Return the (x, y) coordinate for the center point of the cell that contains the specified text.  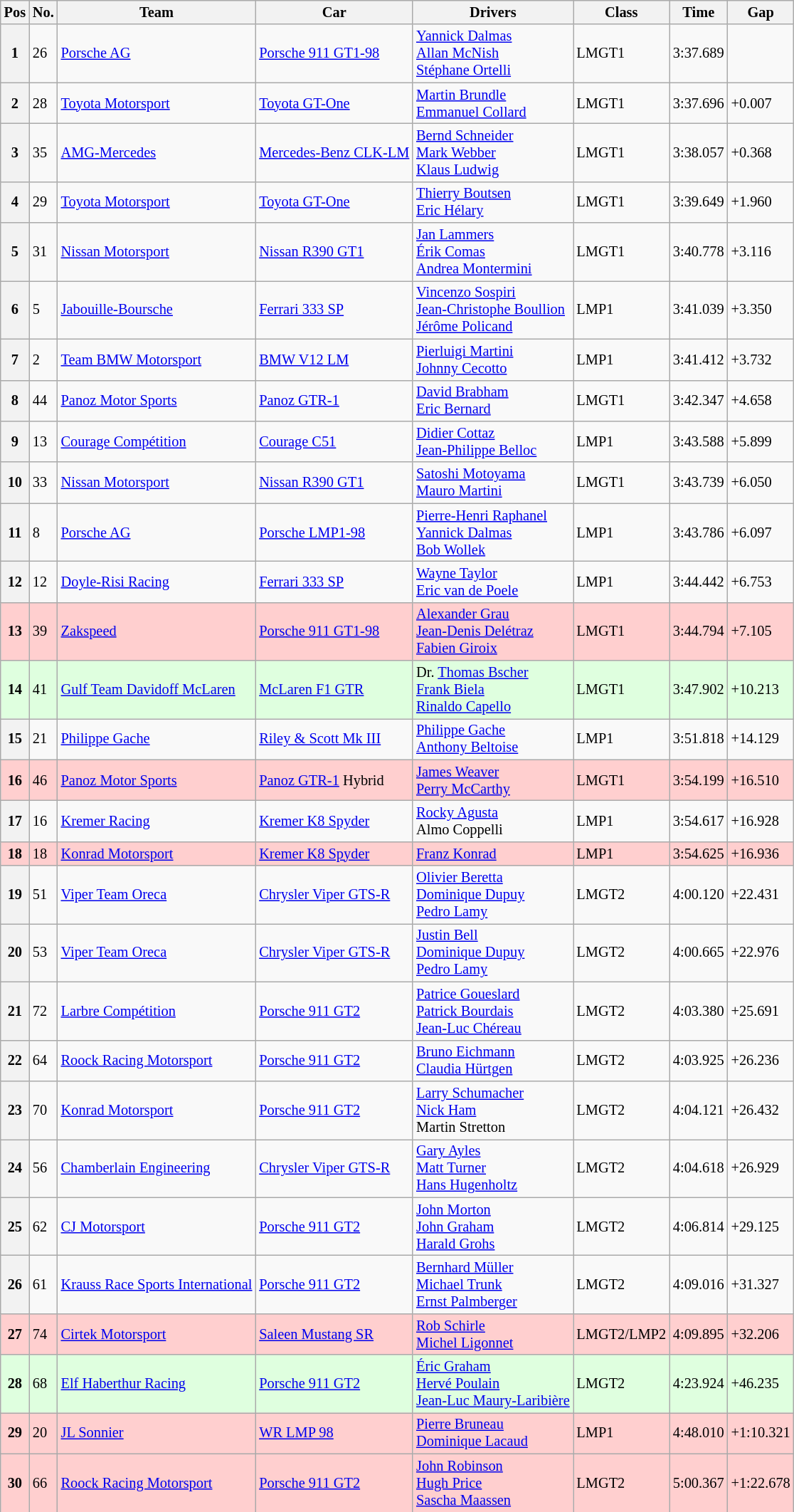
3:44.794 (699, 631)
Vincenzo Sospiri Jean-Christophe Boullion Jérôme Policand (492, 310)
4:09.016 (699, 1284)
14 (15, 690)
James Weaver Perry McCarthy (492, 780)
+25.691 (761, 1011)
Chamberlain Engineering (157, 1168)
Panoz GTR-1 Hybrid (334, 780)
Zakspeed (157, 631)
+6.753 (761, 582)
3:51.818 (699, 739)
Krauss Race Sports International (157, 1284)
+10.213 (761, 690)
Philippe Gache (157, 739)
Elf Haberthur Racing (157, 1384)
Bernhard Müller Michael Trunk Ernst Palmberger (492, 1284)
+46.235 (761, 1384)
+26.432 (761, 1110)
No. (43, 12)
+16.936 (761, 854)
Franz Konrad (492, 854)
John Robinson Hugh Price Sascha Maassen (492, 1483)
Drivers (492, 12)
+0.007 (761, 103)
+29.125 (761, 1227)
Courage Compétition (157, 441)
Gulf Team Davidoff McLaren (157, 690)
+5.899 (761, 441)
Olivier Beretta Dominique Dupuy Pedro Lamy (492, 895)
33 (43, 483)
3:41.039 (699, 310)
JL Sonnier (157, 1433)
4:09.895 (699, 1334)
Mercedes-Benz CLK-LM (334, 152)
74 (43, 1334)
AMG-Mercedes (157, 152)
25 (15, 1227)
4:03.925 (699, 1061)
+31.327 (761, 1284)
4:48.010 (699, 1433)
+7.105 (761, 631)
5:00.367 (699, 1483)
+16.928 (761, 821)
17 (15, 821)
3 (15, 152)
David Brabham Eric Bernard (492, 401)
9 (15, 441)
35 (43, 152)
15 (15, 739)
Larbre Compétition (157, 1011)
+26.929 (761, 1168)
Gap (761, 12)
24 (15, 1168)
51 (43, 895)
56 (43, 1168)
22 (15, 1061)
+3.732 (761, 359)
Panoz GTR-1 (334, 401)
27 (15, 1334)
3:47.902 (699, 690)
LMGT2/LMP2 (622, 1334)
Courage C51 (334, 441)
Wayne Taylor Eric van de Poele (492, 582)
4:00.665 (699, 952)
68 (43, 1384)
3:38.057 (699, 152)
+3.116 (761, 252)
4:04.121 (699, 1110)
3:37.689 (699, 53)
Car (334, 12)
+1.960 (761, 202)
Alexander Grau Jean-Denis Delétraz Fabien Giroix (492, 631)
62 (43, 1227)
Thierry Boutsen Eric Hélary (492, 202)
3:37.696 (699, 103)
Bruno Eichmann Claudia Hürtgen (492, 1061)
4:00.120 (699, 895)
+1:22.678 (761, 1483)
John Morton John Graham Harald Grohs (492, 1227)
3:43.739 (699, 483)
+32.206 (761, 1334)
72 (43, 1011)
3:39.649 (699, 202)
Martin Brundle Emmanuel Collard (492, 103)
Jabouille-Boursche (157, 310)
Cirtek Motorsport (157, 1334)
4:06.814 (699, 1227)
23 (15, 1110)
McLaren F1 GTR (334, 690)
+22.431 (761, 895)
1 (15, 53)
Kremer Racing (157, 821)
+0.368 (761, 152)
39 (43, 631)
46 (43, 780)
Rob Schirle Michel Ligonnet (492, 1334)
3:54.199 (699, 780)
3:44.442 (699, 582)
Team BMW Motorsport (157, 359)
+14.129 (761, 739)
3:43.786 (699, 532)
Bernd Schneider Mark Webber Klaus Ludwig (492, 152)
+4.658 (761, 401)
11 (15, 532)
Patrice Goueslard Patrick Bourdais Jean-Luc Chéreau (492, 1011)
Gary Ayles Matt Turner Hans Hugenholtz (492, 1168)
53 (43, 952)
Philippe Gache Anthony Beltoise (492, 739)
3:40.778 (699, 252)
+6.050 (761, 483)
10 (15, 483)
CJ Motorsport (157, 1227)
Time (699, 12)
44 (43, 401)
+3.350 (761, 310)
Class (622, 12)
Pierre-Henri Raphanel Yannick Dalmas Bob Wollek (492, 532)
WR LMP 98 (334, 1433)
19 (15, 895)
4:04.618 (699, 1168)
Pierluigi Martini Johnny Cecotto (492, 359)
Yannick Dalmas Allan McNish Stéphane Ortelli (492, 53)
Rocky Agusta Almo Coppelli (492, 821)
4:23.924 (699, 1384)
30 (15, 1483)
Éric Graham Hervé Poulain Jean-Luc Maury-Laribière (492, 1384)
+16.510 (761, 780)
31 (43, 252)
4:03.380 (699, 1011)
Saleen Mustang SR (334, 1334)
Jan Lammers Érik Comas Andrea Montermini (492, 252)
3:43.588 (699, 441)
6 (15, 310)
+22.976 (761, 952)
3:54.617 (699, 821)
70 (43, 1110)
64 (43, 1061)
61 (43, 1284)
3:42.347 (699, 401)
+26.236 (761, 1061)
Porsche LMP1-98 (334, 532)
3:41.412 (699, 359)
BMW V12 LM (334, 359)
4 (15, 202)
+6.097 (761, 532)
Dr. Thomas Bscher Frank Biela Rinaldo Capello (492, 690)
Didier Cottaz Jean-Philippe Belloc (492, 441)
Justin Bell Dominique Dupuy Pedro Lamy (492, 952)
7 (15, 359)
66 (43, 1483)
41 (43, 690)
Pos (15, 12)
Riley & Scott Mk III (334, 739)
+1:10.321 (761, 1433)
Larry Schumacher Nick Ham Martin Stretton (492, 1110)
Pierre Bruneau Dominique Lacaud (492, 1433)
3:54.625 (699, 854)
Satoshi Motoyama Mauro Martini (492, 483)
Team (157, 12)
Doyle-Risi Racing (157, 582)
